Scan for the cell matching the given text and deliver its (X, Y) coordinate at center. 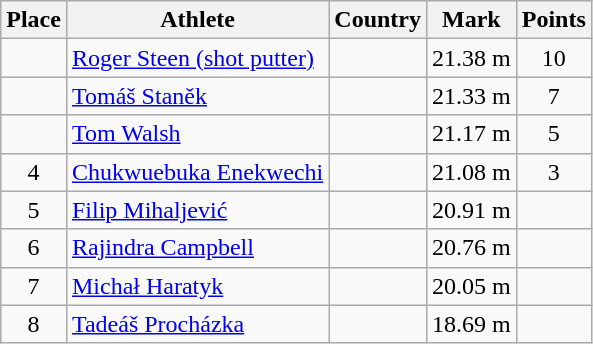
Michał Haratyk (197, 286)
Points (554, 20)
21.38 m (472, 58)
21.17 m (472, 134)
Tadeáš Procházka (197, 324)
Country (378, 20)
Rajindra Campbell (197, 248)
18.69 m (472, 324)
Place (34, 20)
8 (34, 324)
10 (554, 58)
Athlete (197, 20)
3 (554, 172)
21.33 m (472, 96)
Mark (472, 20)
Tomáš Staněk (197, 96)
20.91 m (472, 210)
20.76 m (472, 248)
20.05 m (472, 286)
21.08 m (472, 172)
4 (34, 172)
Chukwuebuka Enekwechi (197, 172)
Filip Mihaljević (197, 210)
Roger Steen (shot putter) (197, 58)
6 (34, 248)
Tom Walsh (197, 134)
